Pinpoint the cell where the given text exists, returning its [x, y] midpoint coordinate. 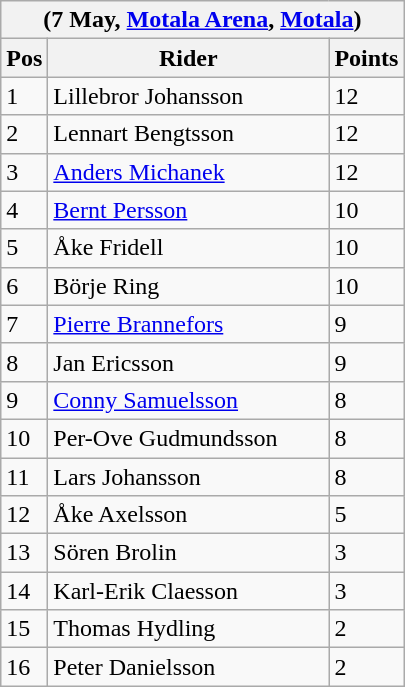
Sören Brolin [188, 553]
Points [366, 58]
Åke Fridell [188, 248]
Karl-Erik Claesson [188, 591]
11 [24, 477]
Anders Michanek [188, 172]
Lennart Bengtsson [188, 134]
16 [24, 667]
7 [24, 324]
4 [24, 210]
Conny Samuelsson [188, 400]
Peter Danielsson [188, 667]
15 [24, 629]
Pos [24, 58]
1 [24, 96]
Rider [188, 58]
Börje Ring [188, 286]
14 [24, 591]
Bernt Persson [188, 210]
13 [24, 553]
Lars Johansson [188, 477]
Pierre Brannefors [188, 324]
Åke Axelsson [188, 515]
(7 May, Motala Arena, Motala) [202, 20]
Jan Ericsson [188, 362]
Per-Ove Gudmundsson [188, 438]
Lillebror Johansson [188, 96]
6 [24, 286]
Thomas Hydling [188, 629]
